Locate the cell with the specified text and output its [X, Y] center coordinate. 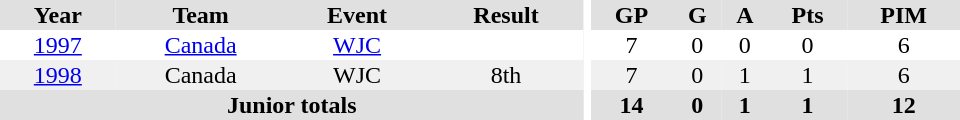
Year [58, 15]
12 [904, 105]
Team [201, 15]
8th [506, 75]
Junior totals [292, 105]
PIM [904, 15]
G [698, 15]
Result [506, 15]
1997 [58, 45]
Event [358, 15]
1998 [58, 75]
A [745, 15]
14 [631, 105]
Pts [808, 15]
GP [631, 15]
